Provide the (x, y) coordinate of the cell's center where the given text is located.  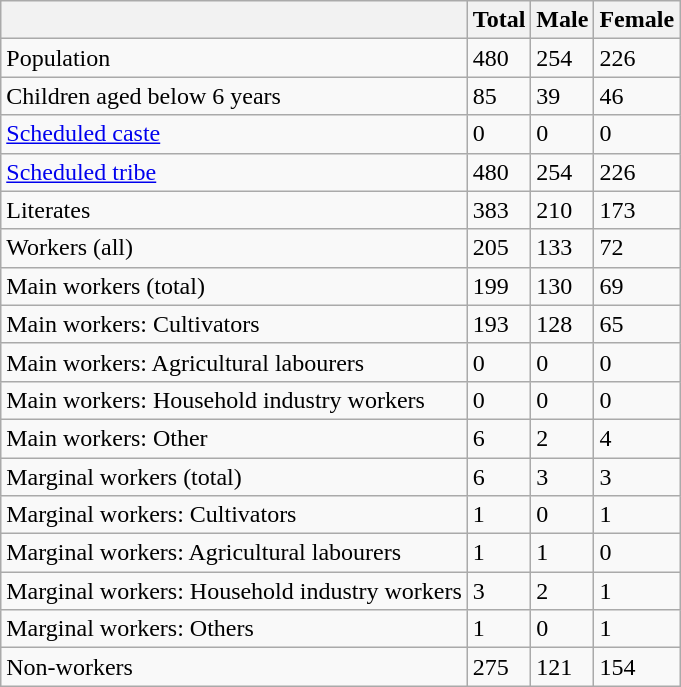
Scheduled caste (234, 134)
Male (562, 20)
Children aged below 6 years (234, 96)
383 (499, 210)
154 (637, 667)
128 (562, 324)
65 (637, 324)
Literates (234, 210)
130 (562, 286)
39 (562, 96)
Scheduled tribe (234, 172)
85 (499, 96)
Marginal workers (total) (234, 477)
Female (637, 20)
275 (499, 667)
210 (562, 210)
69 (637, 286)
Main workers: Household industry workers (234, 400)
Main workers: Agricultural labourers (234, 362)
Main workers: Other (234, 438)
Marginal workers: Others (234, 629)
133 (562, 248)
121 (562, 667)
46 (637, 96)
205 (499, 248)
199 (499, 286)
Workers (all) (234, 248)
193 (499, 324)
72 (637, 248)
Main workers (total) (234, 286)
173 (637, 210)
Total (499, 20)
Population (234, 58)
Main workers: Cultivators (234, 324)
4 (637, 438)
Marginal workers: Cultivators (234, 515)
Marginal workers: Agricultural labourers (234, 553)
Non-workers (234, 667)
Marginal workers: Household industry workers (234, 591)
